Extract the [x, y] coordinate from the center of the cell holding the provided text.  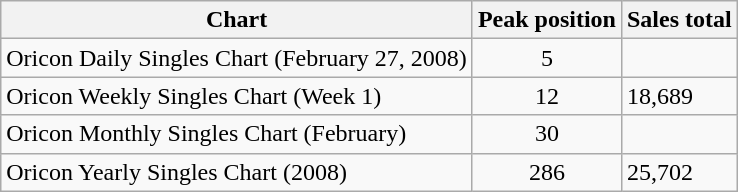
18,689 [679, 96]
Sales total [679, 20]
Peak position [546, 20]
5 [546, 58]
Oricon Weekly Singles Chart (Week 1) [237, 96]
Oricon Monthly Singles Chart (February) [237, 134]
12 [546, 96]
30 [546, 134]
286 [546, 172]
Oricon Yearly Singles Chart (2008) [237, 172]
Chart [237, 20]
Oricon Daily Singles Chart (February 27, 2008) [237, 58]
25,702 [679, 172]
